From the cell containing the given text, extract its center point as (X, Y) coordinate. 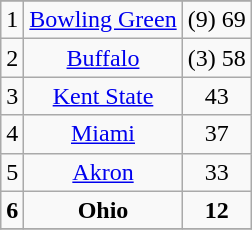
(3) 58 (216, 58)
Bowling Green (103, 20)
33 (216, 172)
Akron (103, 172)
2 (12, 58)
Buffalo (103, 58)
12 (216, 210)
1 (12, 20)
43 (216, 96)
37 (216, 134)
Miami (103, 134)
5 (12, 172)
6 (12, 210)
Ohio (103, 210)
3 (12, 96)
Kent State (103, 96)
(9) 69 (216, 20)
4 (12, 134)
